Provide the [X, Y] coordinate of the cell's center where the given text is located.  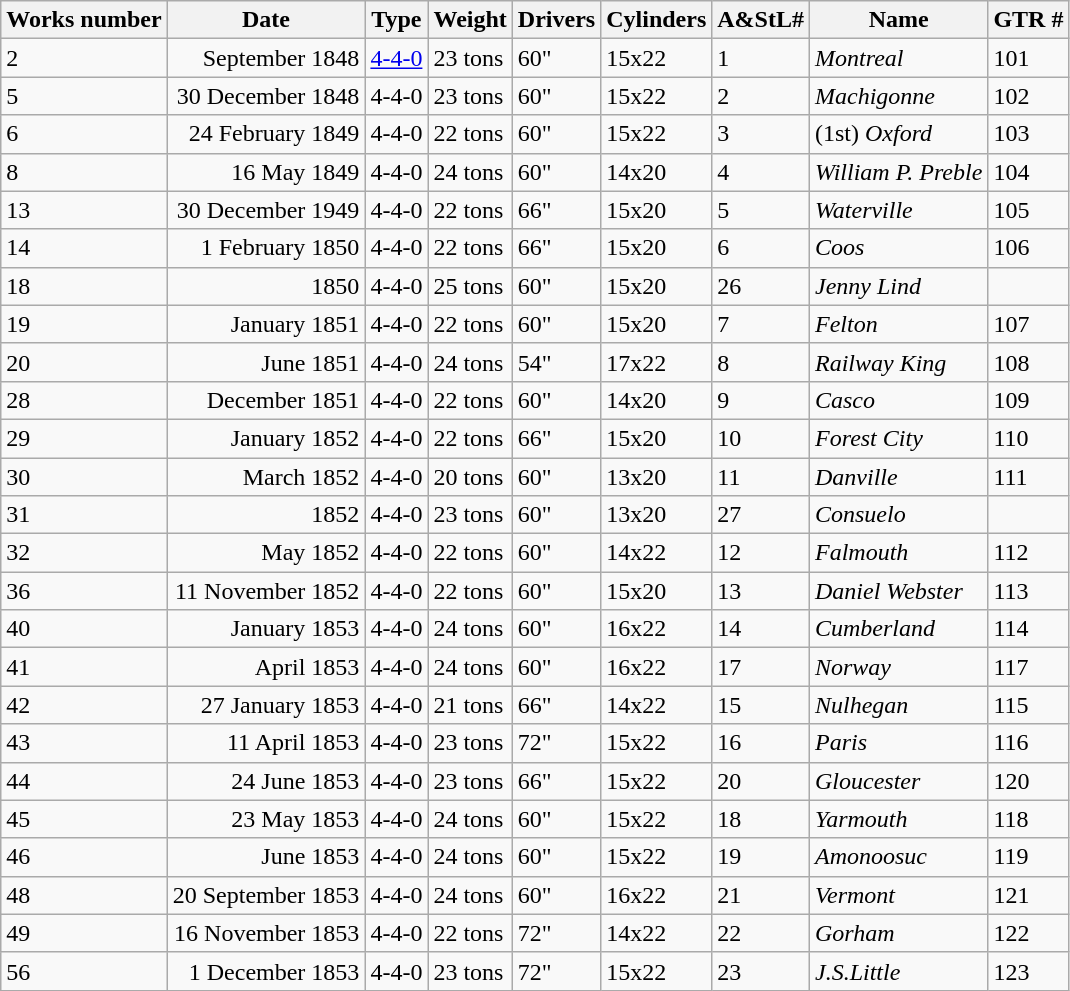
15 [761, 705]
17x22 [656, 362]
January 1851 [266, 324]
Casco [898, 400]
Drivers [556, 20]
117 [1028, 667]
31 [84, 515]
107 [1028, 324]
24 June 1853 [266, 781]
23 [761, 971]
Waterville [898, 210]
40 [84, 629]
20 September 1853 [266, 895]
Gloucester [898, 781]
104 [1028, 172]
30 December 1848 [266, 96]
7 [761, 324]
GTR # [1028, 20]
J.S.Little [898, 971]
12 [761, 553]
September 1848 [266, 58]
Norway [898, 667]
Cylinders [656, 20]
10 [761, 438]
103 [1028, 134]
January 1852 [266, 438]
123 [1028, 971]
Works number [84, 20]
(1st) Oxford [898, 134]
120 [1028, 781]
43 [84, 743]
April 1853 [266, 667]
118 [1028, 819]
41 [84, 667]
Danville [898, 477]
44 [84, 781]
16 November 1853 [266, 933]
Nulhegan [898, 705]
May 1852 [266, 553]
30 December 1949 [266, 210]
3 [761, 134]
48 [84, 895]
1 [761, 58]
27 [761, 515]
49 [84, 933]
Jenny Lind [898, 286]
June 1851 [266, 362]
June 1853 [266, 857]
16 [761, 743]
116 [1028, 743]
108 [1028, 362]
Vermont [898, 895]
9 [761, 400]
106 [1028, 248]
Paris [898, 743]
11 [761, 477]
28 [84, 400]
Date [266, 20]
Machigonne [898, 96]
Daniel Webster [898, 591]
36 [84, 591]
46 [84, 857]
32 [84, 553]
101 [1028, 58]
102 [1028, 96]
16 May 1849 [266, 172]
Consuelo [898, 515]
113 [1028, 591]
A&StL# [761, 20]
21 tons [470, 705]
1 December 1853 [266, 971]
42 [84, 705]
26 [761, 286]
45 [84, 819]
Yarmouth [898, 819]
Felton [898, 324]
105 [1028, 210]
1 February 1850 [266, 248]
11 November 1852 [266, 591]
December 1851 [266, 400]
Type [396, 20]
20 tons [470, 477]
Cumberland [898, 629]
William P. Preble [898, 172]
January 1853 [266, 629]
4 [761, 172]
Forest City [898, 438]
29 [84, 438]
111 [1028, 477]
11 April 1853 [266, 743]
22 [761, 933]
1852 [266, 515]
23 May 1853 [266, 819]
121 [1028, 895]
Weight [470, 20]
24 February 1849 [266, 134]
17 [761, 667]
Gorham [898, 933]
112 [1028, 553]
115 [1028, 705]
Railway King [898, 362]
119 [1028, 857]
Falmouth [898, 553]
21 [761, 895]
54" [556, 362]
27 January 1853 [266, 705]
110 [1028, 438]
Montreal [898, 58]
25 tons [470, 286]
30 [84, 477]
Name [898, 20]
109 [1028, 400]
Coos [898, 248]
114 [1028, 629]
March 1852 [266, 477]
122 [1028, 933]
1850 [266, 286]
56 [84, 971]
Amonoosuc [898, 857]
